Extract the (x, y) coordinate from the center of the cell holding the provided text.  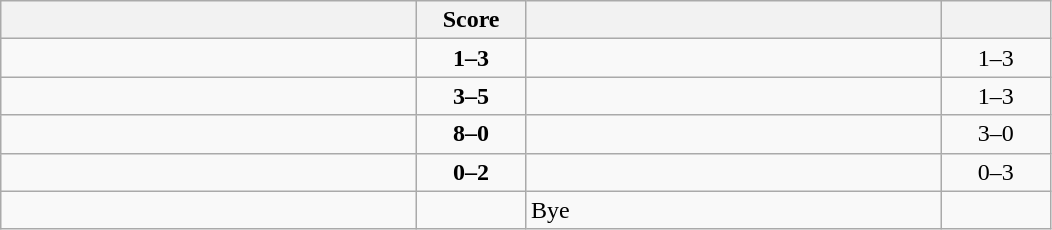
Bye (733, 210)
Score (472, 20)
0–2 (472, 172)
3–0 (996, 134)
8–0 (472, 134)
3–5 (472, 96)
0–3 (996, 172)
